Search for the cell housing the specified text and yield its [x, y] center coordinate. 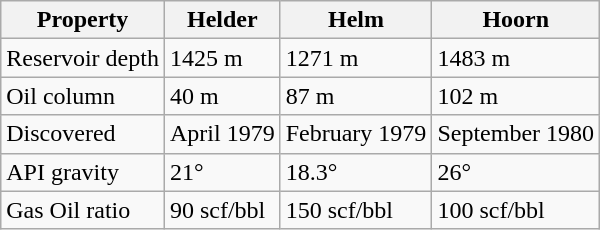
90 scf/bbl [222, 210]
150 scf/bbl [356, 210]
Hoorn [516, 20]
26° [516, 172]
102 m [516, 96]
1483 m [516, 58]
40 m [222, 96]
87 m [356, 96]
API gravity [83, 172]
Reservoir depth [83, 58]
1271 m [356, 58]
1425 m [222, 58]
Discovered [83, 134]
Helm [356, 20]
Helder [222, 20]
Oil column [83, 96]
February 1979 [356, 134]
April 1979 [222, 134]
18.3° [356, 172]
21° [222, 172]
Gas Oil ratio [83, 210]
100 scf/bbl [516, 210]
September 1980 [516, 134]
Property [83, 20]
